From the cell containing the given text, extract its center point as [X, Y] coordinate. 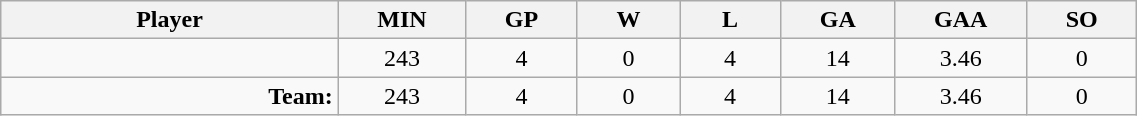
L [730, 20]
MIN [402, 20]
GP [522, 20]
Team: [170, 96]
SO [1081, 20]
Player [170, 20]
GA [838, 20]
GAA [961, 20]
W [628, 20]
